Scan for the cell matching the given text and deliver its [X, Y] coordinate at center. 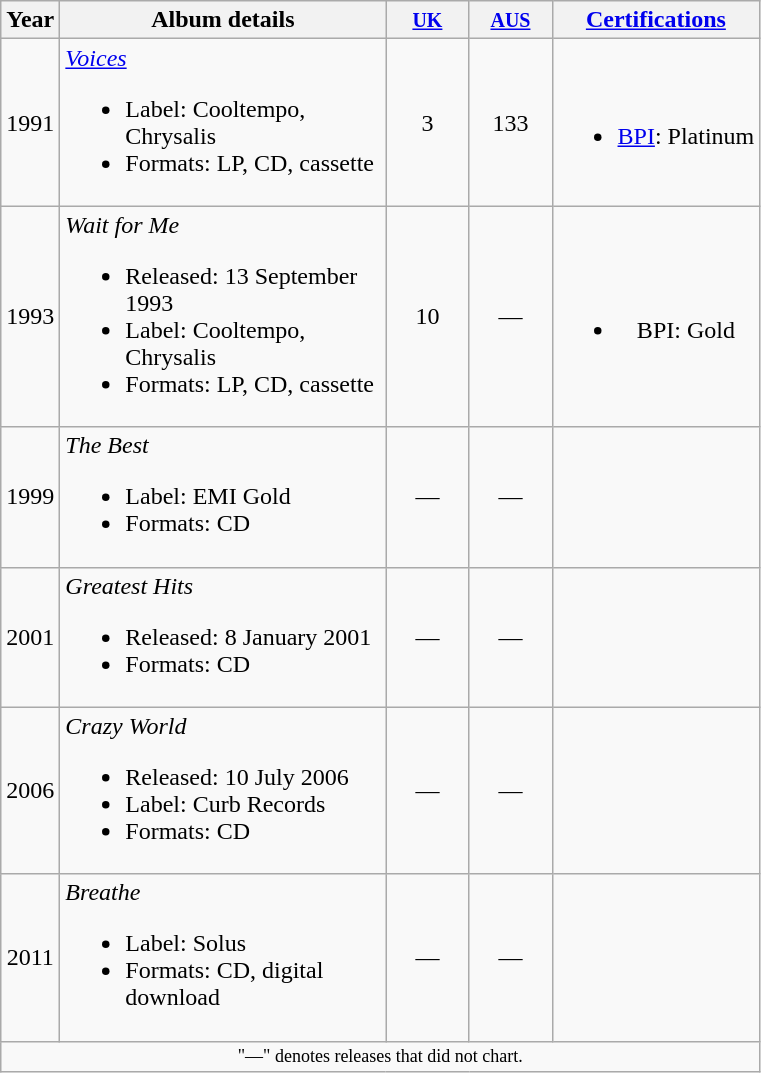
The BestLabel: EMI GoldFormats: CD [223, 497]
1993 [30, 316]
3 [428, 122]
VoicesLabel: Cooltempo, ChrysalisFormats: LP, CD, cassette [223, 122]
AUS [510, 20]
UK [428, 20]
Year [30, 20]
Crazy WorldReleased: 10 July 2006Label: Curb RecordsFormats: CD [223, 790]
2006 [30, 790]
Album details [223, 20]
BPI: Gold [656, 316]
Greatest HitsReleased: 8 January 2001Formats: CD [223, 637]
1999 [30, 497]
2001 [30, 637]
BreatheLabel: SolusFormats: CD, digital download [223, 958]
Wait for MeReleased: 13 September 1993Label: Cooltempo, ChrysalisFormats: LP, CD, cassette [223, 316]
BPI: Platinum [656, 122]
133 [510, 122]
1991 [30, 122]
"—" denotes releases that did not chart. [380, 1056]
10 [428, 316]
2011 [30, 958]
Certifications [656, 20]
